Locate the cell with the specified text and output its [x, y] center coordinate. 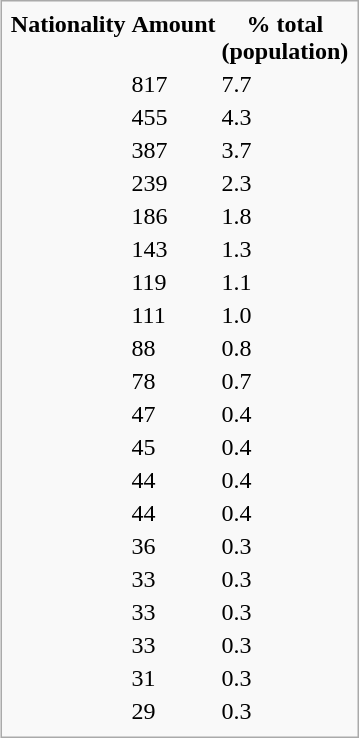
4.3 [285, 117]
29 [174, 711]
111 [174, 315]
45 [174, 447]
0.8 [285, 348]
7.7 [285, 84]
1.3 [285, 249]
88 [174, 348]
3.7 [285, 150]
2.3 [285, 183]
1.1 [285, 282]
119 [174, 282]
47 [174, 414]
36 [174, 546]
% total(population) [285, 38]
1.8 [285, 216]
Amount [174, 38]
186 [174, 216]
817 [174, 84]
78 [174, 381]
239 [174, 183]
31 [174, 678]
Nationality [68, 38]
0.7 [285, 381]
1.0 [285, 315]
455 [174, 117]
387 [174, 150]
143 [174, 249]
